Output the [X, Y] coordinate of the center of the cell containing the given text.  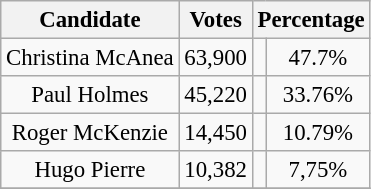
7,75% [318, 170]
Hugo Pierre [90, 170]
Paul Holmes [90, 95]
Candidate [90, 20]
Percentage [311, 20]
14,450 [216, 133]
Votes [216, 20]
Christina McAnea [90, 58]
10,382 [216, 170]
47.7% [318, 58]
63,900 [216, 58]
45,220 [216, 95]
10.79% [318, 133]
Roger McKenzie [90, 133]
33.76% [318, 95]
